Provide the (X, Y) coordinate of the cell's center where the given text is located.  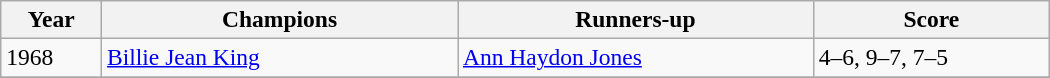
1968 (52, 57)
Billie Jean King (280, 57)
Champions (280, 19)
Ann Haydon Jones (636, 57)
Score (931, 19)
4–6, 9–7, 7–5 (931, 57)
Runners-up (636, 19)
Year (52, 19)
